Detect which cell encompasses the target text, then output its (x, y) center coordinate. 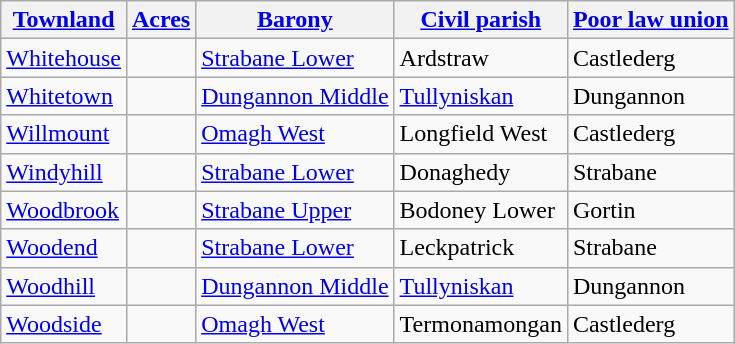
Woodbrook (64, 210)
Gortin (650, 210)
Townland (64, 20)
Woodhill (64, 286)
Acres (160, 20)
Whitehouse (64, 58)
Poor law union (650, 20)
Strabane Upper (295, 210)
Barony (295, 20)
Windyhill (64, 172)
Whitetown (64, 96)
Woodside (64, 324)
Termonamongan (480, 324)
Willmount (64, 134)
Ardstraw (480, 58)
Leckpatrick (480, 248)
Woodend (64, 248)
Bodoney Lower (480, 210)
Longfield West (480, 134)
Civil parish (480, 20)
Donaghedy (480, 172)
